Scan for the cell matching the given text and deliver its (x, y) coordinate at center. 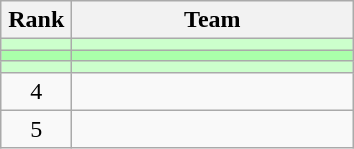
Rank (36, 20)
Team (212, 20)
4 (36, 91)
5 (36, 129)
